Pinpoint the cell where the given text exists, returning its (x, y) midpoint coordinate. 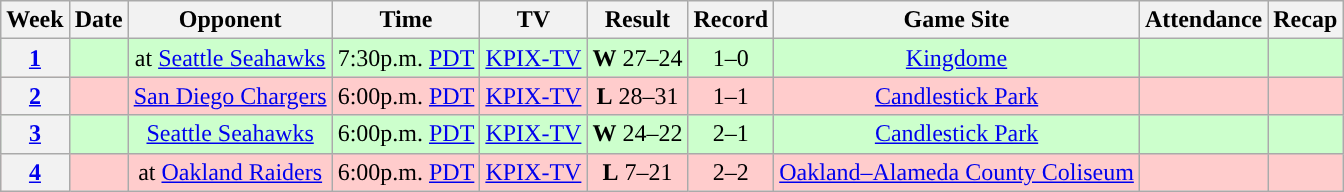
2–2 (731, 172)
Opponent (230, 20)
at Oakland Raiders (230, 172)
Attendance (1203, 20)
1–1 (731, 96)
San Diego Chargers (230, 96)
2–1 (731, 134)
L 7–21 (638, 172)
W 27–24 (638, 58)
7:30p.m. PDT (406, 58)
at Seattle Seahawks (230, 58)
Kingdome (957, 58)
TV (534, 20)
Oakland–Alameda County Coliseum (957, 172)
4 (35, 172)
L 28–31 (638, 96)
Seattle Seahawks (230, 134)
Result (638, 20)
W 24–22 (638, 134)
1 (35, 58)
Time (406, 20)
2 (35, 96)
Recap (1306, 20)
Game Site (957, 20)
Record (731, 20)
3 (35, 134)
Date (98, 20)
1–0 (731, 58)
Week (35, 20)
